For the text-containing cell, return its midpoint in [X, Y] coordinate format. 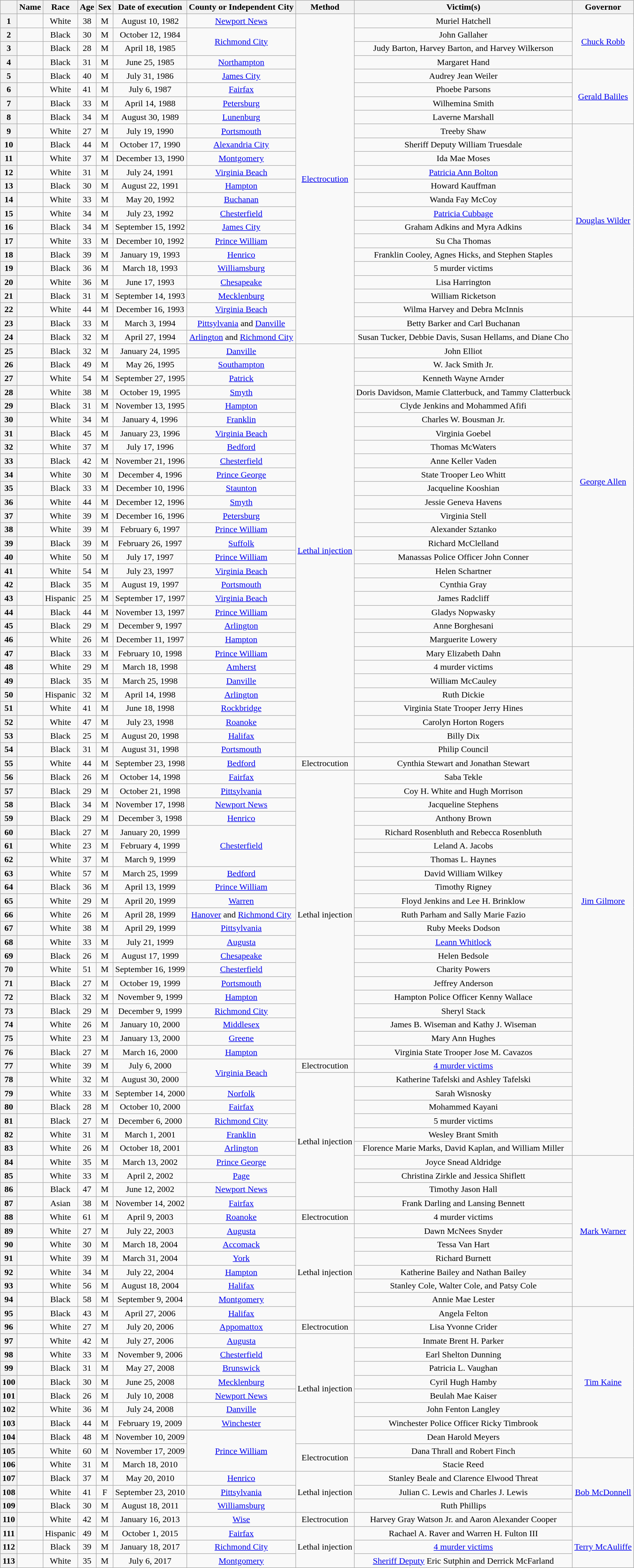
Northampton [241, 62]
July 23, 1992 [150, 213]
April 13, 1999 [150, 887]
David William Wilkey [463, 873]
59 [9, 818]
September 14, 2000 [150, 1093]
April 18, 1985 [150, 48]
Lisa Yvonne Crider [463, 1327]
Manassas Police Officer John Conner [463, 557]
Coy H. White and Hugh Morrison [463, 791]
July 24, 1991 [150, 172]
Floyd Jenkins and Lee H. Brinklow [463, 901]
Beulah Mae Kaiser [463, 1396]
Terry McAuliffe [603, 1547]
Florence Marie Marks, David Kaplan, and William Miller [463, 1148]
7 [9, 103]
October 21, 1998 [150, 791]
September 9, 2004 [150, 1300]
January 23, 1996 [150, 433]
November 9, 2006 [150, 1355]
104 [9, 1437]
Timothy Jason Hall [463, 1189]
Patricia L. Vaughan [463, 1368]
Appomattox [241, 1327]
Mark Warner [603, 1231]
John Elliot [463, 351]
Chuck Robb [603, 42]
Amherst [241, 667]
Betty Barker and Carl Buchanan [463, 323]
Method [325, 7]
10 [9, 144]
Katherine Bailey and Nathan Bailey [463, 1272]
September 23, 2010 [150, 1492]
April 28, 1999 [150, 915]
York [241, 1258]
109 [9, 1506]
86 [9, 1189]
96 [9, 1327]
F [105, 1492]
July 6, 2000 [150, 1066]
Ruth Parham and Sally Marie Fazio [463, 915]
Earl Shelton Dunning [463, 1355]
Arlington and Richmond City [241, 337]
Race [60, 7]
107 [9, 1478]
Gerald Baliles [603, 96]
4 [9, 62]
15 [9, 213]
Stacie Reed [463, 1464]
24 [9, 337]
February 19, 2009 [150, 1423]
Helen Bedsole [463, 956]
98 [9, 1355]
Anne Keller Vaden [463, 461]
19 [9, 268]
William Ricketson [463, 296]
Mohammed Kayani [463, 1107]
Dawn McNees Snyder [463, 1231]
Charity Powers [463, 969]
February 4, 1999 [150, 846]
August 22, 1991 [150, 186]
March 18, 2010 [150, 1464]
Warren [241, 901]
Carolyn Horton Rogers [463, 722]
January 24, 1995 [150, 351]
5 [9, 76]
Lunenburg [241, 117]
November 17, 2009 [150, 1451]
November 10, 2009 [150, 1437]
11 [9, 158]
111 [9, 1533]
State Trooper Leo Whitt [463, 475]
August 30, 1989 [150, 117]
January 10, 2000 [150, 1024]
6 [9, 90]
Date of execution [150, 7]
September 16, 1999 [150, 969]
Ruby Meeks Dodson [463, 928]
Inmate Brent H. Parker [463, 1341]
Stanley Cole, Walter Cole, and Patsy Cole [463, 1286]
81 [9, 1121]
Katherine Tafelski and Ashley Tafelski [463, 1080]
Virginia State Trooper Jose M. Cavazos [463, 1052]
Winchester Police Officer Ricky Timbrook [463, 1423]
106 [9, 1464]
46 [9, 640]
Annie Mae Lester [463, 1300]
66 [9, 915]
Su Cha Thomas [463, 241]
March 25, 1999 [150, 873]
Patricia Cubbage [463, 213]
Jeffrey Anderson [463, 983]
July 17, 1997 [150, 557]
Richard McClelland [463, 543]
March 18, 2004 [150, 1244]
99 [9, 1368]
Suffolk [241, 543]
Laverne Marshall [463, 117]
90 [9, 1244]
August 10, 1982 [150, 21]
March 1, 2001 [150, 1135]
April 29, 1999 [150, 928]
Jessie Geneva Havens [463, 502]
Age [87, 7]
James Radcliff [463, 598]
September 27, 1995 [150, 378]
Virginia Stell [463, 516]
Charles W. Bousman Jr. [463, 420]
January 13, 2000 [150, 1038]
Wanda Fay McCoy [463, 200]
July 22, 2003 [150, 1231]
Thomas McWaters [463, 447]
77 [9, 1066]
63 [9, 873]
Doris Davidson, Mamie Clatterbuck, and Tammy Clatterbuck [463, 392]
Phoebe Parsons [463, 90]
108 [9, 1492]
113 [9, 1561]
Harvey Gray Watson Jr. and Aaron Alexander Cooper [463, 1520]
August 31, 1998 [150, 750]
84 [9, 1162]
Norfolk [241, 1093]
Muriel Hatchell [463, 21]
Tessa Van Hart [463, 1244]
3 [9, 48]
12 [9, 172]
March 9, 1999 [150, 860]
Cynthia Gray [463, 584]
Governor [603, 7]
Thomas L. Haynes [463, 860]
December 9, 1997 [150, 626]
Marguerite Lowery [463, 640]
August 18, 2004 [150, 1286]
65 [9, 901]
Ruth Phillips [463, 1506]
July 27, 2006 [150, 1341]
92 [9, 1272]
Treeby Shaw [463, 131]
October 10, 2000 [150, 1107]
December 6, 2000 [150, 1121]
March 25, 1998 [150, 681]
53 [9, 736]
85 [9, 1176]
July 24, 2008 [150, 1409]
September 17, 1997 [150, 598]
Cynthia Stewart and Jonathan Stewart [463, 763]
November 13, 1995 [150, 406]
20 [9, 282]
Helen Schartner [463, 571]
Angela Felton [463, 1313]
June 17, 1993 [150, 282]
Brunswick [241, 1368]
Dana Thrall and Robert Finch [463, 1451]
Billy Dix [463, 736]
November 21, 1996 [150, 461]
Timothy Rigney [463, 887]
Greene [241, 1038]
Dean Harold Meyers [463, 1437]
March 13, 2002 [150, 1162]
62 [9, 860]
March 18, 1998 [150, 667]
Philip Council [463, 750]
March 3, 1994 [150, 323]
February 10, 1998 [150, 653]
May 26, 1995 [150, 364]
October 18, 2001 [150, 1148]
14 [9, 200]
December 13, 1990 [150, 158]
July 6, 2017 [150, 1561]
July 6, 1987 [150, 90]
Anthony Brown [463, 818]
County or Independent City [241, 7]
79 [9, 1093]
June 25, 1985 [150, 62]
55 [9, 763]
8 [9, 117]
September 15, 1992 [150, 227]
80 [9, 1107]
May 27, 2008 [150, 1368]
Tim Kaine [603, 1382]
82 [9, 1135]
October 1, 2015 [150, 1533]
89 [9, 1231]
110 [9, 1520]
Mary Ann Hughes [463, 1038]
August 20, 1998 [150, 736]
Richard Rosenbluth and Rebecca Rosenbluth [463, 832]
70 [9, 969]
Cyril Hugh Hamby [463, 1382]
November 13, 1997 [150, 612]
Sheriff Deputy William Truesdale [463, 144]
April 14, 1998 [150, 695]
87 [9, 1203]
December 12, 1996 [150, 502]
Audrey Jean Weiler [463, 76]
February 26, 1997 [150, 543]
Rachael A. Raver and Warren H. Fulton III [463, 1533]
71 [9, 983]
Frank Darling and Lansing Bennett [463, 1203]
Saba Tekle [463, 777]
91 [9, 1258]
October 17, 1990 [150, 144]
December 10, 1992 [150, 241]
Franklin Cooley, Agnes Hicks, and Stephen Staples [463, 255]
April 27, 1994 [150, 337]
100 [9, 1382]
Gladys Nopwasky [463, 612]
2 [9, 35]
April 20, 1999 [150, 901]
73 [9, 1011]
101 [9, 1396]
October 19, 1999 [150, 983]
March 18, 1993 [150, 268]
18 [9, 255]
John Gallaher [463, 35]
Patrick [241, 378]
March 31, 2004 [150, 1258]
Richard Burnett [463, 1258]
Jacqueline Kooshian [463, 488]
William McCauley [463, 681]
December 16, 1993 [150, 310]
Asian [60, 1203]
Pittsylvania and Danville [241, 323]
Christina Zirkle and Jessica Shiflett [463, 1176]
Virginia Goebel [463, 433]
Alexander Sztanko [463, 530]
67 [9, 928]
Graham Adkins and Myra Adkins [463, 227]
Kenneth Wayne Arnder [463, 378]
Name [30, 7]
Wilma Harvey and Debra McInnis [463, 310]
Howard Kauffman [463, 186]
17 [9, 241]
January 4, 1996 [150, 420]
December 10, 1996 [150, 488]
Southampton [241, 364]
April 2, 2002 [150, 1176]
Jacqueline Stephens [463, 804]
December 4, 1996 [150, 475]
January 19, 1993 [150, 255]
July 31, 1986 [150, 76]
April 14, 1988 [150, 103]
Hanover and Richmond City [241, 915]
July 23, 1998 [150, 722]
May 20, 2010 [150, 1478]
August 19, 1997 [150, 584]
July 23, 1997 [150, 571]
103 [9, 1423]
Douglas Wilder [603, 220]
October 19, 1995 [150, 392]
Hampton Police Officer Kenny Wallace [463, 997]
Patricia Ann Bolton [463, 172]
88 [9, 1217]
112 [9, 1547]
13 [9, 186]
September 23, 1998 [150, 763]
9 [9, 131]
John Fenton Langley [463, 1409]
Joyce Snead Aldridge [463, 1162]
21 [9, 296]
102 [9, 1409]
October 12, 1984 [150, 35]
July 22, 2004 [150, 1272]
Wise [241, 1520]
Clyde Jenkins and Mohammed Afifi [463, 406]
Leann Whitlock [463, 942]
November 9, 1999 [150, 997]
July 10, 2008 [150, 1396]
Wilhemina Smith [463, 103]
Jim Gilmore [603, 901]
Page [241, 1176]
Mary Elizabeth Dahn [463, 653]
George Allen [603, 481]
James B. Wiseman and Kathy J. Wiseman [463, 1024]
June 12, 2002 [150, 1189]
Middlesex [241, 1024]
December 3, 1998 [150, 818]
Sheriff Deputy Eric Sutphin and Derrick McFarland [463, 1561]
83 [9, 1148]
December 9, 1999 [150, 1011]
Victim(s) [463, 7]
July 20, 2006 [150, 1327]
Alexandria City [241, 144]
July 19, 1990 [150, 131]
Staunton [241, 488]
16 [9, 227]
68 [9, 942]
Ida Mae Moses [463, 158]
105 [9, 1451]
64 [9, 887]
April 9, 2003 [150, 1217]
Susan Tucker, Debbie Davis, Susan Hellams, and Diane Cho [463, 337]
June 25, 2008 [150, 1382]
Lisa Harrington [463, 282]
August 17, 1999 [150, 956]
52 [9, 722]
January 18, 2017 [150, 1547]
72 [9, 997]
Bob McDonnell [603, 1492]
October 14, 1998 [150, 777]
November 17, 1998 [150, 804]
July 21, 1999 [150, 942]
78 [9, 1080]
January 20, 1999 [150, 832]
Sarah Wisnosky [463, 1093]
July 17, 1996 [150, 447]
Buchanan [241, 200]
Rockbridge [241, 708]
76 [9, 1052]
Anne Borghesani [463, 626]
95 [9, 1313]
Judy Barton, Harvey Barton, and Harvey Wilkerson [463, 48]
Leland A. Jacobs [463, 846]
December 16, 1996 [150, 516]
June 18, 1998 [150, 708]
November 14, 2002 [150, 1203]
April 27, 2006 [150, 1313]
March 16, 2000 [150, 1052]
January 16, 2013 [150, 1520]
December 11, 1997 [150, 640]
69 [9, 956]
Accomack [241, 1244]
August 18, 2011 [150, 1506]
Sex [105, 7]
1 [9, 21]
74 [9, 1024]
Virginia State Trooper Jerry Hines [463, 708]
93 [9, 1286]
Sheryl Stack [463, 1011]
Julian C. Lewis and Charles J. Lewis [463, 1492]
May 20, 1992 [150, 200]
22 [9, 310]
Stanley Beale and Clarence Elwood Threat [463, 1478]
August 30, 2000 [150, 1080]
94 [9, 1300]
February 6, 1997 [150, 530]
75 [9, 1038]
Ruth Dickie [463, 695]
Wesley Brant Smith [463, 1135]
W. Jack Smith Jr. [463, 364]
Margaret Hand [463, 62]
97 [9, 1341]
September 14, 1993 [150, 296]
Winchester [241, 1423]
